Return the [X, Y] coordinate for the center point of the cell that contains the specified text.  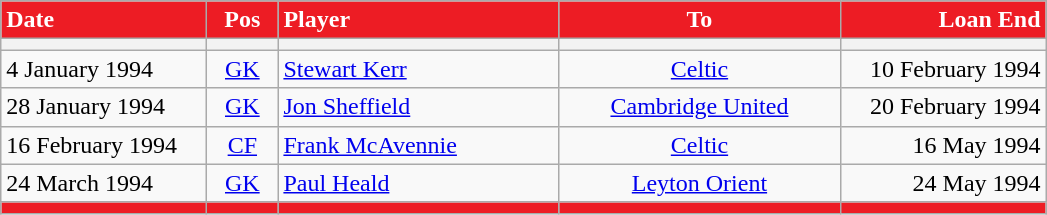
16 February 1994 [104, 145]
Paul Heald [418, 183]
20 February 1994 [943, 107]
Leyton Orient [700, 183]
4 January 1994 [104, 69]
Cambridge United [700, 107]
Stewart Kerr [418, 69]
Player [418, 20]
Frank McAvennie [418, 145]
Date [104, 20]
To [700, 20]
Jon Sheffield [418, 107]
10 February 1994 [943, 69]
Loan End [943, 20]
24 March 1994 [104, 183]
Pos [242, 20]
16 May 1994 [943, 145]
24 May 1994 [943, 183]
CF [242, 145]
28 January 1994 [104, 107]
